Pinpoint the cell where the given text exists, returning its [X, Y] midpoint coordinate. 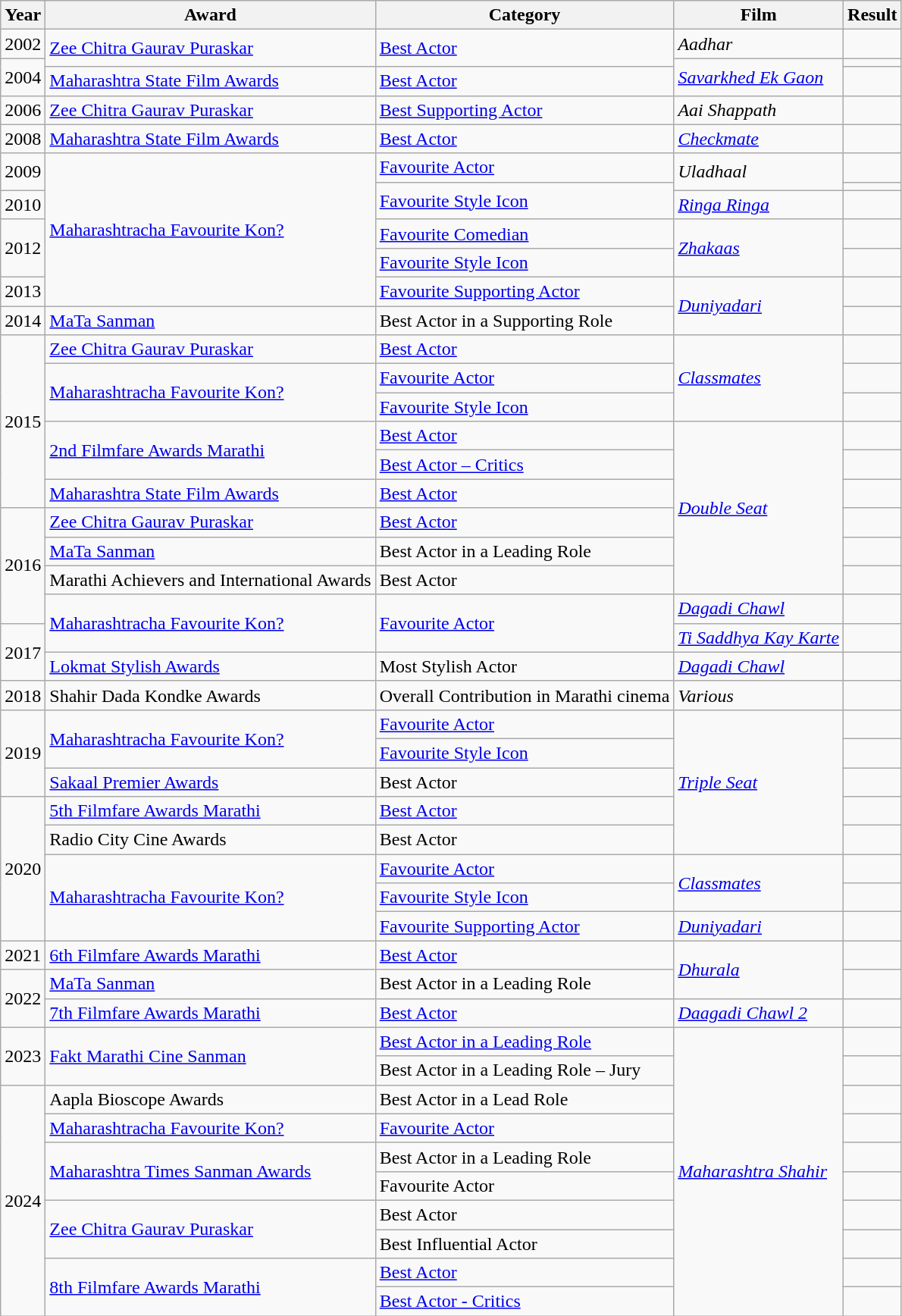
5th Filmfare Awards Marathi [211, 811]
Best Actor in a Lead Role [525, 1099]
Year [23, 15]
Savarkhed Ek Gaon [759, 77]
2016 [23, 566]
Best Actor in a Supporting Role [525, 321]
Maharashtra Shahir [759, 1172]
2024 [23, 1200]
Lokmat Stylish Awards [211, 666]
Ti Saddhya Kay Karte [759, 638]
2nd Filmfare Awards Marathi [211, 450]
2009 [23, 171]
Uladhaal [759, 171]
Ringa Ringa [759, 205]
2013 [23, 291]
Best Actor in a Leading Role – Jury [525, 1070]
2020 [23, 869]
Category [525, 15]
Radio City Cine Awards [211, 840]
2023 [23, 1056]
2002 [23, 44]
Most Stylish Actor [525, 666]
Aapla Bioscope Awards [211, 1099]
2012 [23, 248]
Overall Contribution in Marathi cinema [525, 695]
Checkmate [759, 139]
Zhakaas [759, 248]
6th Filmfare Awards Marathi [211, 955]
2014 [23, 321]
2021 [23, 955]
Result [872, 15]
Marathi Achievers and International Awards [211, 580]
Double Seat [759, 508]
Best Influential Actor [525, 1244]
Best Actor - Critics [525, 1302]
Maharashtra Times Sanman Awards [211, 1171]
Aadhar [759, 44]
Various [759, 695]
2004 [23, 77]
2006 [23, 110]
Fakt Marathi Cine Sanman [211, 1056]
7th Filmfare Awards Marathi [211, 1013]
2008 [23, 139]
2019 [23, 753]
Best Supporting Actor [525, 110]
2017 [23, 652]
Favourite Comedian [525, 233]
2010 [23, 205]
Aai Shappath [759, 110]
Award [211, 15]
Shahir Dada Kondke Awards [211, 695]
Dhurala [759, 970]
2015 [23, 421]
Sakaal Premier Awards [211, 782]
Film [759, 15]
Triple Seat [759, 782]
8th Filmfare Awards Marathi [211, 1287]
Best Actor – Critics [525, 465]
2022 [23, 998]
Daagadi Chawl 2 [759, 1013]
2018 [23, 695]
